From the cell containing the given text, extract its center point as [X, Y] coordinate. 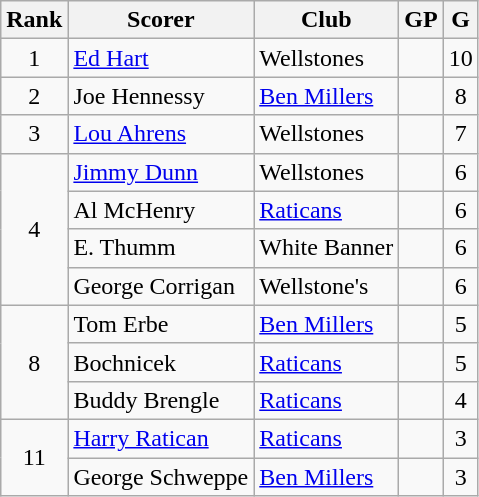
Al McHenry [161, 210]
Harry Ratican [161, 438]
White Banner [326, 248]
Club [326, 20]
Tom Erbe [161, 324]
Wellstone's [326, 286]
1 [34, 58]
E. Thumm [161, 248]
Bochnicek [161, 362]
Ed Hart [161, 58]
10 [460, 58]
Joe Hennessy [161, 96]
Buddy Brengle [161, 400]
11 [34, 457]
2 [34, 96]
G [460, 20]
7 [460, 134]
Scorer [161, 20]
GP [421, 20]
Rank [34, 20]
Lou Ahrens [161, 134]
George Schweppe [161, 477]
George Corrigan [161, 286]
Jimmy Dunn [161, 172]
